Output the (X, Y) coordinate of the center of the cell containing the given text.  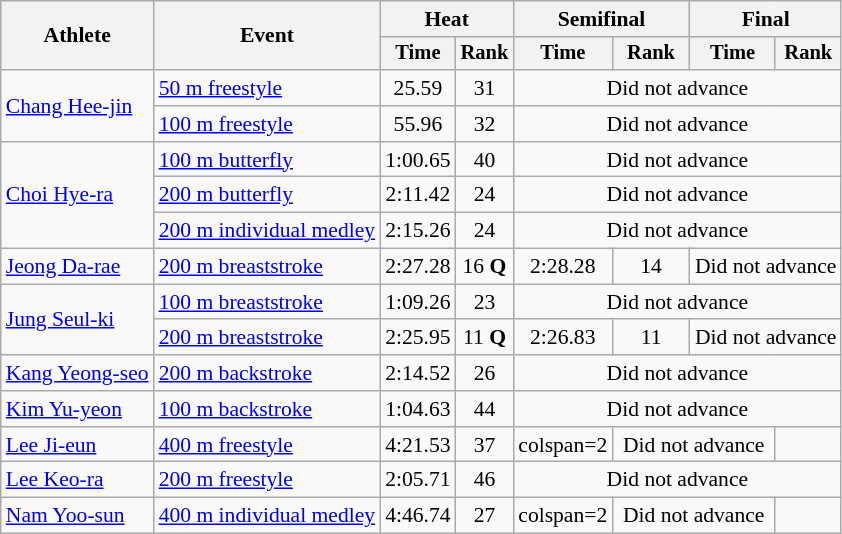
200 m freestyle (268, 480)
100 m breaststroke (268, 302)
Heat (446, 19)
400 m freestyle (268, 445)
Jung Seul-ki (78, 320)
1:04.63 (418, 409)
23 (485, 302)
1:00.65 (418, 160)
50 m freestyle (268, 88)
2:11.42 (418, 195)
2:28.28 (562, 267)
Final (766, 19)
2:25.95 (418, 338)
Lee Keo-ra (78, 480)
11 Q (485, 338)
2:27.28 (418, 267)
2:14.52 (418, 373)
26 (485, 373)
11 (651, 338)
14 (651, 267)
100 m backstroke (268, 409)
37 (485, 445)
200 m backstroke (268, 373)
Chang Hee-jin (78, 106)
31 (485, 88)
Jeong Da-rae (78, 267)
Nam Yoo-sun (78, 516)
2:15.26 (418, 231)
100 m butterfly (268, 160)
Kim Yu-yeon (78, 409)
Athlete (78, 36)
200 m butterfly (268, 195)
25.59 (418, 88)
2:05.71 (418, 480)
46 (485, 480)
40 (485, 160)
2:26.83 (562, 338)
32 (485, 124)
1:09.26 (418, 302)
44 (485, 409)
4:21.53 (418, 445)
Lee Ji-eun (78, 445)
Choi Hye-ra (78, 196)
55.96 (418, 124)
4:46.74 (418, 516)
400 m individual medley (268, 516)
Event (268, 36)
16 Q (485, 267)
200 m individual medley (268, 231)
Semifinal (602, 19)
27 (485, 516)
Kang Yeong-seo (78, 373)
100 m freestyle (268, 124)
